Search for the cell housing the specified text and yield its [X, Y] center coordinate. 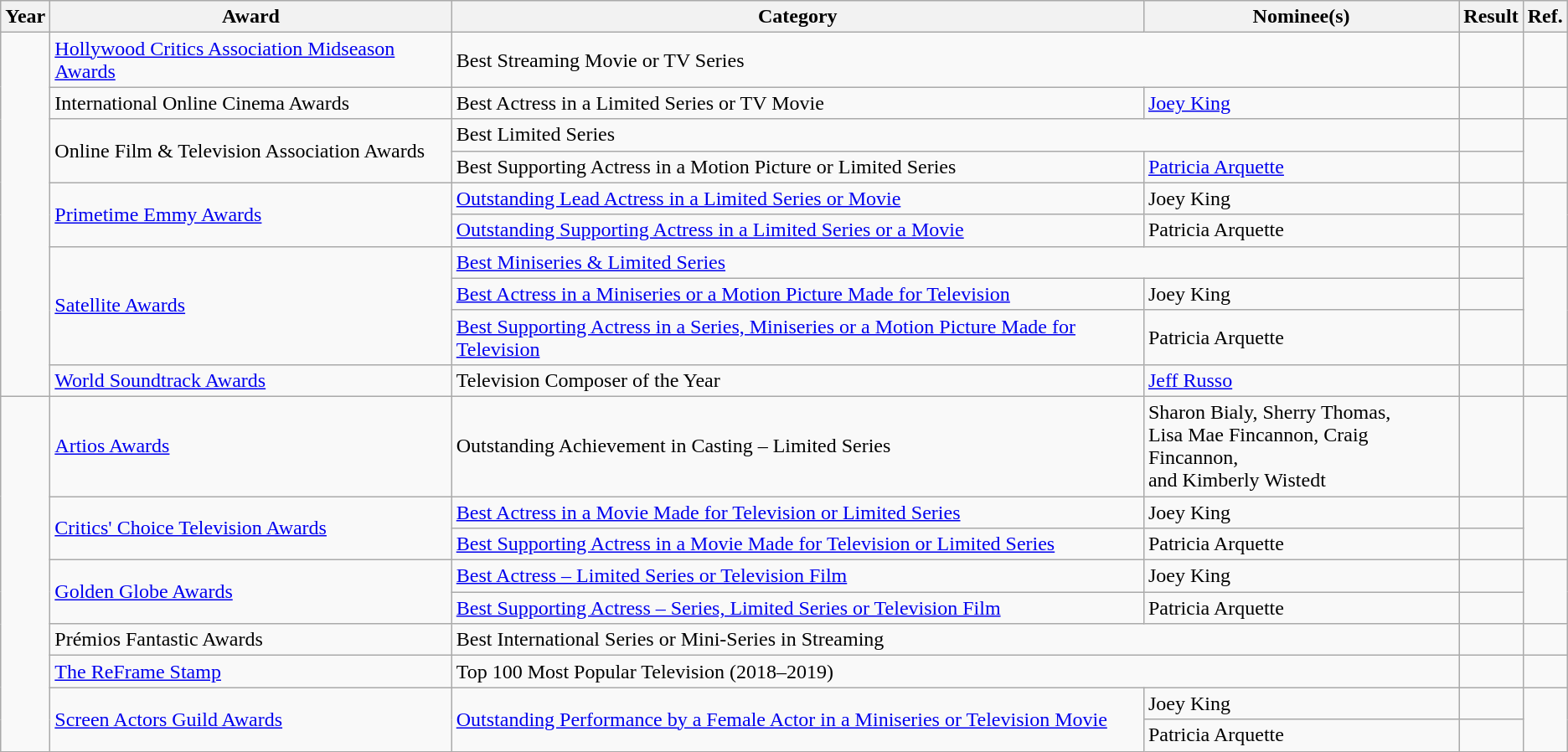
Category [797, 17]
Critics' Choice Television Awards [251, 528]
International Online Cinema Awards [251, 103]
Best International Series or Mini-Series in Streaming [955, 640]
Screen Actors Guild Awards [251, 719]
Outstanding Performance by a Female Actor in a Miniseries or Television Movie [797, 719]
Golden Globe Awards [251, 592]
Primetime Emmy Awards [251, 214]
Year [25, 17]
Best Miniseries & Limited Series [955, 262]
Best Supporting Actress – Series, Limited Series or Television Film [797, 608]
Online Film & Television Association Awards [251, 151]
Television Composer of the Year [797, 380]
Ref. [1545, 17]
Best Actress in a Movie Made for Television or Limited Series [797, 512]
Artios Awards [251, 446]
Top 100 Most Popular Television (2018–2019) [955, 672]
Satellite Awards [251, 305]
Best Supporting Actress in a Motion Picture or Limited Series [797, 167]
Result [1491, 17]
Sharon Bialy, Sherry Thomas, Lisa Mae Fincannon, Craig Fincannon, and Kimberly Wistedt [1301, 446]
Best Actress – Limited Series or Television Film [797, 576]
The ReFrame Stamp [251, 672]
Jeff Russo [1301, 380]
Outstanding Lead Actress in a Limited Series or Movie [797, 198]
Award [251, 17]
Outstanding Supporting Actress in a Limited Series or a Movie [797, 230]
Best Actress in a Miniseries or a Motion Picture Made for Television [797, 294]
Outstanding Achievement in Casting – Limited Series [797, 446]
World Soundtrack Awards [251, 380]
Prémios Fantastic Awards [251, 640]
Nominee(s) [1301, 17]
Hollywood Critics Association Midseason Awards [251, 60]
Best Streaming Movie or TV Series [955, 60]
Best Supporting Actress in a Movie Made for Television or Limited Series [797, 544]
Best Supporting Actress in a Series, Miniseries or a Motion Picture Made for Television [797, 337]
Best Actress in a Limited Series or TV Movie [797, 103]
Best Limited Series [955, 135]
